Provide the (x, y) coordinate of the cell's center where the given text is located.  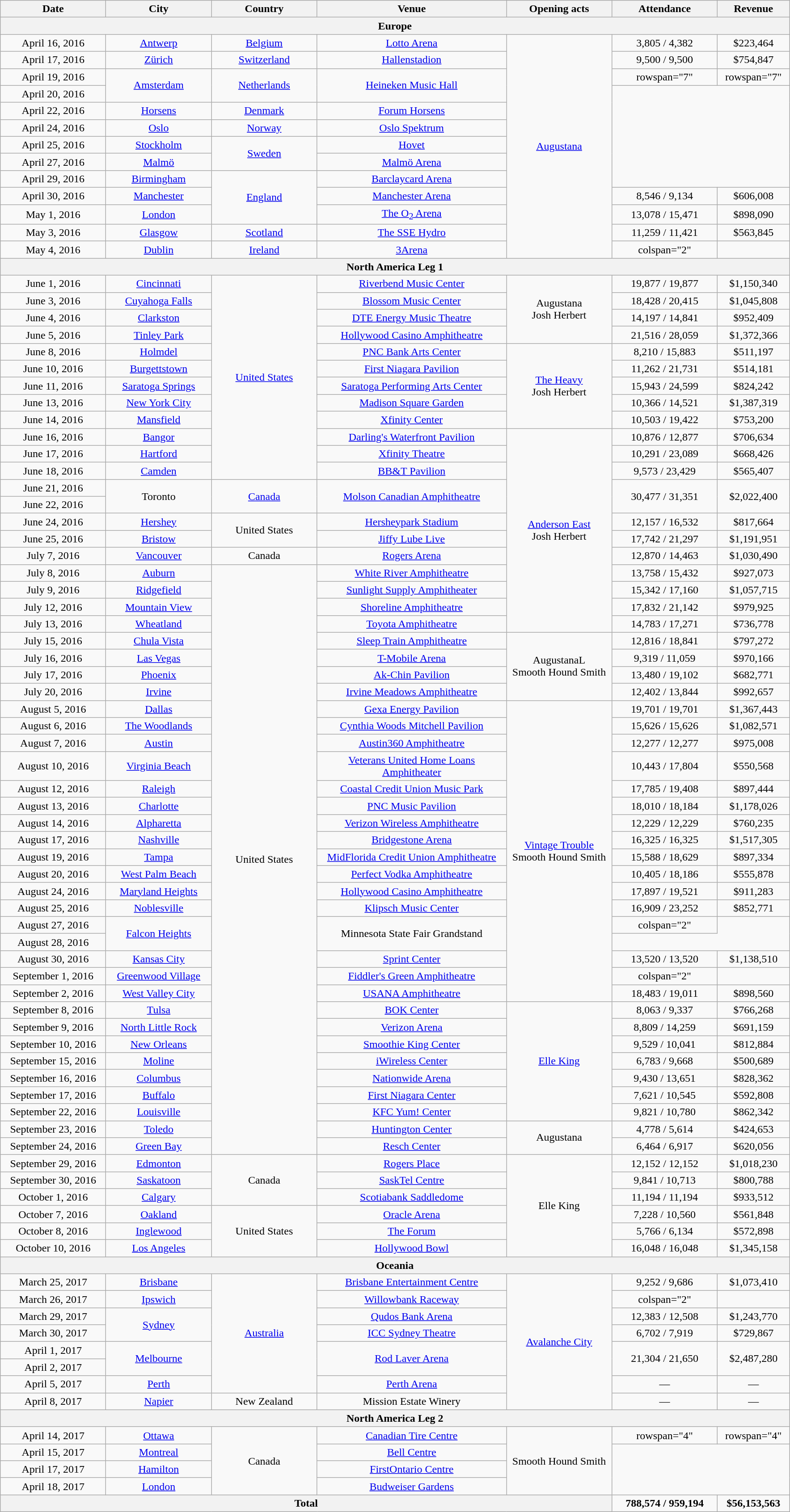
Heineken Music Hall (412, 85)
30,477 / 31,351 (665, 496)
Jiffy Lube Live (412, 539)
Hovet (412, 145)
Phoenix (159, 675)
$911,283 (754, 891)
June 17, 2016 (53, 454)
Coastal Credit Union Music Park (412, 789)
April 2, 2017 (53, 1367)
Vintage TroubleSmooth Hound Smith (559, 851)
$500,689 (754, 1061)
June 21, 2016 (53, 488)
9,573 / 23,429 (665, 471)
$682,771 (754, 675)
$550,568 (754, 766)
Oakland (159, 1214)
AugustanaLSmooth Hound Smith (559, 666)
April 18, 2017 (53, 1486)
March 26, 2017 (53, 1299)
White River Amphitheatre (412, 573)
$1,082,571 (754, 726)
Minnesota State Fair Grandstand (412, 933)
$975,008 (754, 743)
June 14, 2016 (53, 420)
Louisville (159, 1112)
16,048 / 16,048 (665, 1248)
$760,235 (754, 823)
August 24, 2016 (53, 891)
13,480 / 19,102 (665, 675)
13,758 / 15,432 (665, 573)
$1,138,510 (754, 959)
Malmö (159, 162)
$897,334 (754, 857)
$897,444 (754, 789)
$1,191,951 (754, 539)
Toledo (159, 1129)
$1,018,230 (754, 1163)
Cuyahoga Falls (159, 301)
$1,150,340 (754, 284)
Madison Square Garden (412, 403)
Anderson EastJosh Herbert (559, 531)
August 30, 2016 (53, 959)
17,832 / 21,142 (665, 607)
$2,487,280 (754, 1359)
11,259 / 11,421 (665, 233)
6,702 / 7,919 (665, 1333)
Scotland (264, 233)
$1,345,158 (754, 1248)
10,503 / 19,422 (665, 420)
July 12, 2016 (53, 607)
Scotiabank Saddledome (412, 1197)
Edmonton (159, 1163)
Tinley Park (159, 335)
$862,342 (754, 1112)
Rogers Place (412, 1163)
14,783 / 17,271 (665, 624)
Dallas (159, 709)
14,197 / 14,841 (665, 318)
North America Leg 2 (395, 1418)
August 13, 2016 (53, 806)
$565,407 (754, 471)
ICC Sydney Theatre (412, 1333)
Smoothie King Center (412, 1044)
April 5, 2017 (53, 1384)
7,228 / 10,560 (665, 1214)
Klipsch Music Center (412, 908)
10,876 / 12,877 (665, 437)
Sunlight Supply Amphitheater (412, 590)
Qudos Bank Arena (412, 1316)
Toronto (159, 496)
Shoreline Amphitheatre (412, 607)
12,152 / 12,152 (665, 1163)
21,516 / 28,059 (665, 335)
12,870 / 14,463 (665, 556)
Avalanche City (559, 1342)
$424,653 (754, 1129)
May 3, 2016 (53, 233)
Montreal (159, 1452)
12,402 / 13,844 (665, 692)
Mission Estate Winery (412, 1401)
Camden (159, 471)
Ipswich (159, 1299)
Bristow (159, 539)
April 20, 2016 (53, 94)
Australia (264, 1333)
Mountain View (159, 607)
Bridgestone Arena (412, 840)
Noblesville (159, 908)
Netherlands (264, 85)
8,210 / 15,883 (665, 352)
9,500 / 9,500 (665, 60)
18,010 / 18,184 (665, 806)
The Woodlands (159, 726)
788,574 / 959,194 (665, 1503)
PNC Bank Arts Center (412, 352)
$898,560 (754, 993)
$828,362 (754, 1078)
Hershey (159, 522)
September 10, 2016 (53, 1044)
Brisbane Entertainment Centre (412, 1282)
Bell Centre (412, 1452)
17,742 / 21,297 (665, 539)
August 25, 2016 (53, 908)
15,342 / 17,160 (665, 590)
12,383 / 12,508 (665, 1316)
Sweden (264, 153)
Canadian Tire Centre (412, 1435)
July 9, 2016 (53, 590)
21,304 / 21,650 (665, 1359)
Virginia Beach (159, 766)
$970,166 (754, 658)
$1,045,808 (754, 301)
July 13, 2016 (53, 624)
$1,057,715 (754, 590)
April 25, 2016 (53, 145)
Sleep Train Amphitheatre (412, 641)
15,626 / 15,626 (665, 726)
Smooth Hound Smith (559, 1461)
10,291 / 23,089 (665, 454)
16,325 / 16,325 (665, 840)
$606,008 (754, 196)
Attendance (665, 9)
June 16, 2016 (53, 437)
April 14, 2017 (53, 1435)
$992,657 (754, 692)
October 10, 2016 (53, 1248)
Date (53, 9)
New Orleans (159, 1044)
Oracle Arena (412, 1214)
Wheatland (159, 624)
Oslo Spektrum (412, 128)
$852,771 (754, 908)
The Forum (412, 1231)
12,229 / 12,229 (665, 823)
Molson Canadian Amphitheatre (412, 496)
10,366 / 14,521 (665, 403)
12,277 / 12,277 (665, 743)
Manchester Arena (412, 196)
Oslo (159, 128)
8,546 / 9,134 (665, 196)
June 8, 2016 (53, 352)
10,405 / 18,186 (665, 874)
April 8, 2017 (53, 1401)
August 27, 2016 (53, 925)
Calgary (159, 1197)
11,262 / 21,731 (665, 369)
City (159, 9)
Sydney (159, 1325)
April 16, 2016 (53, 43)
Moline (159, 1061)
First Niagara Pavilion (412, 369)
August 10, 2016 (53, 766)
Hamilton (159, 1469)
$668,426 (754, 454)
9,430 / 13,651 (665, 1078)
April 29, 2016 (53, 179)
July 15, 2016 (53, 641)
Burgettstown (159, 369)
Greenwood Village (159, 976)
October 8, 2016 (53, 1231)
$514,181 (754, 369)
13,520 / 13,520 (665, 959)
DTE Energy Music Theatre (412, 318)
Barclaycard Arena (412, 179)
Toyota Amphitheatre (412, 624)
September 9, 2016 (53, 1027)
$561,848 (754, 1214)
8,063 / 9,337 (665, 1010)
MidFlorida Credit Union Amphitheatre (412, 857)
$979,925 (754, 607)
T-Mobile Arena (412, 658)
3Arena (412, 250)
August 19, 2016 (53, 857)
SaskTel Centre (412, 1180)
Hallenstadion (412, 60)
April 17, 2016 (53, 60)
Verizon Wireless Amphitheatre (412, 823)
Denmark (264, 111)
$2,022,400 (754, 496)
$1,178,026 (754, 806)
Rod Laver Arena (412, 1359)
Revenue (754, 9)
Cynthia Woods Mitchell Pavilion (412, 726)
July 20, 2016 (53, 692)
Forum Horsens (412, 111)
$1,387,319 (754, 403)
AugustanaJosh Herbert (559, 309)
Ak-Chin Pavilion (412, 675)
$736,778 (754, 624)
6,783 / 9,668 (665, 1061)
Glasgow (159, 233)
September 2, 2016 (53, 993)
Resch Center (412, 1146)
Veterans United Home Loans Amphitheater (412, 766)
$754,847 (754, 60)
Ottawa (159, 1435)
April 24, 2016 (53, 128)
April 30, 2016 (53, 196)
Austin (159, 743)
September 17, 2016 (53, 1095)
4,778 / 5,614 (665, 1129)
$797,272 (754, 641)
$555,878 (754, 874)
Ridgefield (159, 590)
Perfect Vodka Amphitheatre (412, 874)
Clarkston (159, 318)
9,841 / 10,713 (665, 1180)
Riverbend Music Center (412, 284)
Bangor (159, 437)
$927,073 (754, 573)
$729,867 (754, 1333)
May 1, 2016 (53, 214)
August 5, 2016 (53, 709)
Saskatoon (159, 1180)
The SSE Hydro (412, 233)
$812,884 (754, 1044)
3,805 / 4,382 (665, 43)
July 17, 2016 (53, 675)
September 23, 2016 (53, 1129)
August 14, 2016 (53, 823)
$933,512 (754, 1197)
September 8, 2016 (53, 1010)
Tulsa (159, 1010)
Melbourne (159, 1359)
$511,197 (754, 352)
June 13, 2016 (53, 403)
Europe (395, 26)
Gexa Energy Pavilion (412, 709)
July 16, 2016 (53, 658)
$572,898 (754, 1231)
New York City (159, 403)
August 12, 2016 (53, 789)
Zürich (159, 60)
June 25, 2016 (53, 539)
Hartford (159, 454)
Green Bay (159, 1146)
Rogers Arena (412, 556)
April 1, 2017 (53, 1350)
Inglewood (159, 1231)
$817,664 (754, 522)
Budweiser Gardens (412, 1486)
Saratoga Performing Arts Center (412, 386)
$1,073,410 (754, 1282)
Austin360 Amphitheatre (412, 743)
Total (306, 1503)
May 4, 2016 (53, 250)
15,943 / 24,599 (665, 386)
August 6, 2016 (53, 726)
Blossom Music Center (412, 301)
19,701 / 19,701 (665, 709)
15,588 / 18,629 (665, 857)
$563,845 (754, 233)
Xfinity Center (412, 420)
Ireland (264, 250)
Chula Vista (159, 641)
9,821 / 10,780 (665, 1112)
18,483 / 19,011 (665, 993)
Brisbane (159, 1282)
Willowbank Raceway (412, 1299)
August 28, 2016 (53, 942)
Columbus (159, 1078)
March 25, 2017 (53, 1282)
Perth (159, 1384)
Vancouver (159, 556)
11,194 / 11,194 (665, 1197)
West Palm Beach (159, 874)
Las Vegas (159, 658)
KFC Yum! Center (412, 1112)
March 30, 2017 (53, 1333)
Cincinnati (159, 284)
13,078 / 15,471 (665, 214)
Mansfield (159, 420)
September 30, 2016 (53, 1180)
17,897 / 19,521 (665, 891)
The O2 Arena (412, 214)
Manchester (159, 196)
Hollywood Bowl (412, 1248)
September 15, 2016 (53, 1061)
Kansas City (159, 959)
Tampa (159, 857)
$1,372,366 (754, 335)
April 19, 2016 (53, 77)
Nationwide Arena (412, 1078)
Lotto Arena (412, 43)
June 18, 2016 (53, 471)
June 10, 2016 (53, 369)
April 15, 2017 (53, 1452)
9,319 / 11,059 (665, 658)
September 16, 2016 (53, 1078)
Horsens (159, 111)
Darling's Waterfront Pavilion (412, 437)
Antwerp (159, 43)
June 4, 2016 (53, 318)
$620,056 (754, 1146)
6,464 / 6,917 (665, 1146)
August 17, 2016 (53, 840)
Stockholm (159, 145)
$898,090 (754, 214)
12,157 / 16,532 (665, 522)
Irvine (159, 692)
Norway (264, 128)
Venue (412, 9)
North America Leg 1 (395, 267)
Birmingham (159, 179)
April 27, 2016 (53, 162)
April 17, 2017 (53, 1469)
First Niagara Center (412, 1095)
7,621 / 10,545 (665, 1095)
$1,517,305 (754, 840)
Los Angeles (159, 1248)
12,816 / 18,841 (665, 641)
Switzerland (264, 60)
9,529 / 10,041 (665, 1044)
September 1, 2016 (53, 976)
June 5, 2016 (53, 335)
PNC Music Pavilion (412, 806)
$753,200 (754, 420)
Irvine Meadows Amphitheatre (412, 692)
The HeavyJosh Herbert (559, 386)
Alpharetta (159, 823)
$56,153,563 (754, 1503)
5,766 / 6,134 (665, 1231)
Xfinity Theatre (412, 454)
August 7, 2016 (53, 743)
September 24, 2016 (53, 1146)
Saratoga Springs (159, 386)
FirstOntario Centre (412, 1469)
$223,464 (754, 43)
April 22, 2016 (53, 111)
$592,808 (754, 1095)
17,785 / 19,408 (665, 789)
Perth Arena (412, 1384)
Country (264, 9)
October 7, 2016 (53, 1214)
September 29, 2016 (53, 1163)
Fiddler's Green Amphitheatre (412, 976)
$824,242 (754, 386)
West Valley City (159, 993)
October 1, 2016 (53, 1197)
BOK Center (412, 1010)
$1,367,443 (754, 709)
$706,634 (754, 437)
Oceania (395, 1265)
June 24, 2016 (53, 522)
August 20, 2016 (53, 874)
June 3, 2016 (53, 301)
Napier (159, 1401)
18,428 / 20,415 (665, 301)
9,252 / 9,686 (665, 1282)
Malmö Arena (412, 162)
iWireless Center (412, 1061)
Opening acts (559, 9)
Huntington Center (412, 1129)
$691,159 (754, 1027)
10,443 / 17,804 (665, 766)
Verizon Arena (412, 1027)
June 22, 2016 (53, 505)
8,809 / 14,259 (665, 1027)
Falcon Heights (159, 933)
Dublin (159, 250)
June 11, 2016 (53, 386)
September 22, 2016 (53, 1112)
July 7, 2016 (53, 556)
Maryland Heights (159, 891)
June 1, 2016 (53, 284)
Auburn (159, 573)
Holmdel (159, 352)
BB&T Pavilion (412, 471)
Belgium (264, 43)
Charlotte (159, 806)
Hersheypark Stadium (412, 522)
$1,030,490 (754, 556)
16,909 / 23,252 (665, 908)
New Zealand (264, 1401)
$1,243,770 (754, 1316)
$766,268 (754, 1010)
March 29, 2017 (53, 1316)
$800,788 (754, 1180)
USANA Amphitheatre (412, 993)
Raleigh (159, 789)
Buffalo (159, 1095)
July 8, 2016 (53, 573)
North Little Rock (159, 1027)
England (264, 197)
19,877 / 19,877 (665, 284)
Nashville (159, 840)
$952,409 (754, 318)
Sprint Center (412, 959)
Amsterdam (159, 85)
